From the cell containing the given text, extract its center point as (x, y) coordinate. 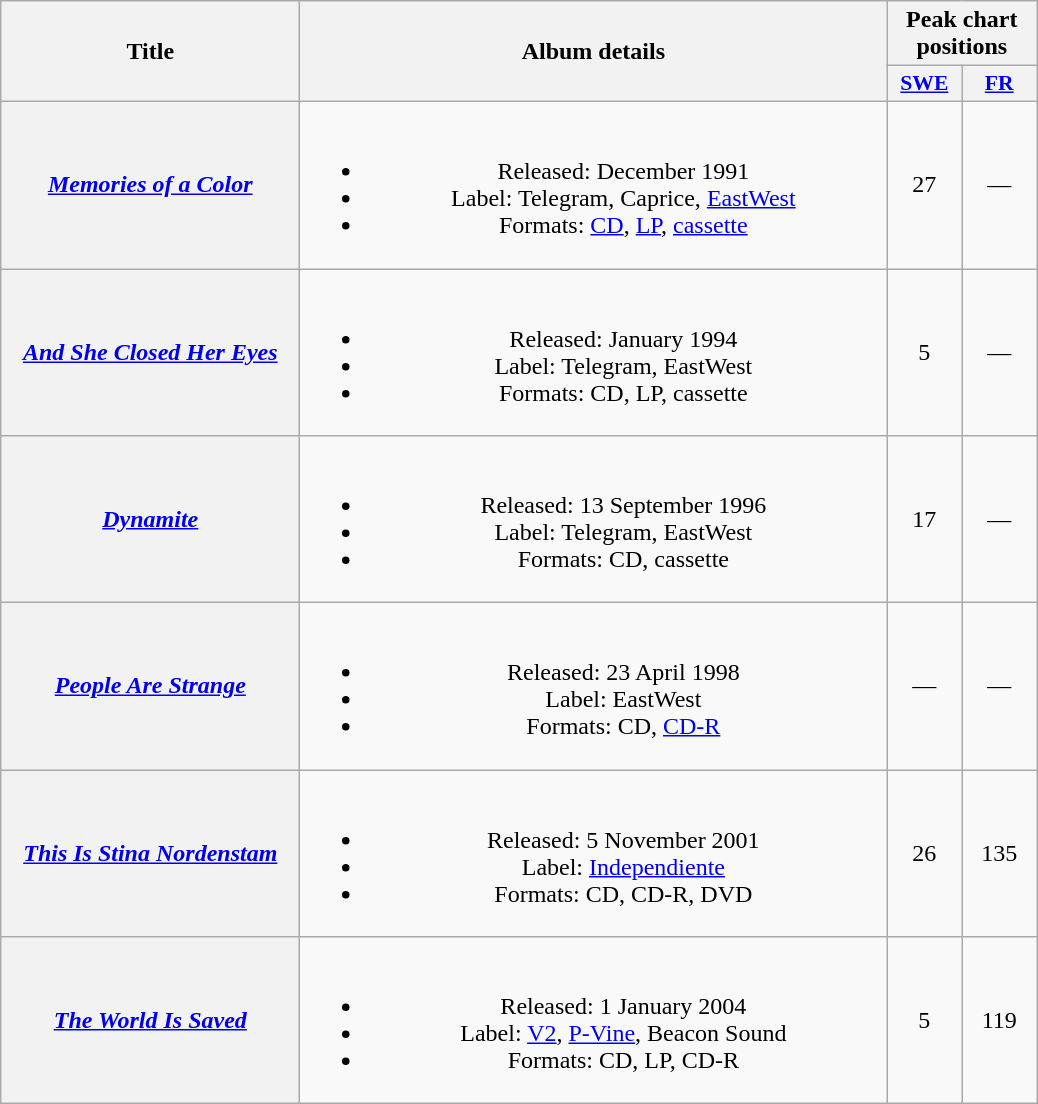
27 (924, 184)
Released: January 1994Label: Telegram, EastWestFormats: CD, LP, cassette (594, 352)
Memories of a Color (150, 184)
The World Is Saved (150, 1020)
135 (1000, 854)
SWE (924, 84)
And She Closed Her Eyes (150, 352)
This Is Stina Nordenstam (150, 854)
Released: 13 September 1996Label: Telegram, EastWestFormats: CD, cassette (594, 520)
17 (924, 520)
Dynamite (150, 520)
26 (924, 854)
FR (1000, 84)
119 (1000, 1020)
Released: 5 November 2001Label: IndependienteFormats: CD, CD-R, DVD (594, 854)
Released: December 1991Label: Telegram, Caprice, EastWestFormats: CD, LP, cassette (594, 184)
Title (150, 52)
People Are Strange (150, 686)
Album details (594, 52)
Released: 1 January 2004Label: V2, P-Vine, Beacon SoundFormats: CD, LP, CD-R (594, 1020)
Peak chart positions (962, 34)
Released: 23 April 1998Label: EastWestFormats: CD, CD-R (594, 686)
